Find where the given text appears and provide that cell's center as [X, Y] coordinate. 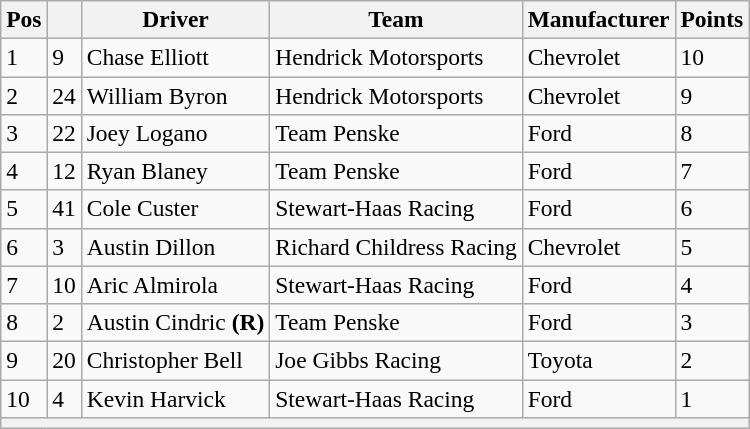
Aric Almirola [176, 285]
22 [64, 133]
Toyota [598, 360]
Richard Childress Racing [396, 247]
12 [64, 171]
Austin Dillon [176, 247]
Pos [24, 19]
Joe Gibbs Racing [396, 360]
Christopher Bell [176, 360]
Kevin Harvick [176, 398]
Chase Elliott [176, 57]
Ryan Blaney [176, 171]
Cole Custer [176, 209]
Points [712, 19]
24 [64, 95]
Joey Logano [176, 133]
20 [64, 360]
41 [64, 209]
Driver [176, 19]
Manufacturer [598, 19]
Team [396, 19]
Austin Cindric (R) [176, 322]
William Byron [176, 95]
